Capture the cell that displays the provided text and extract its [X, Y] central coordinate. 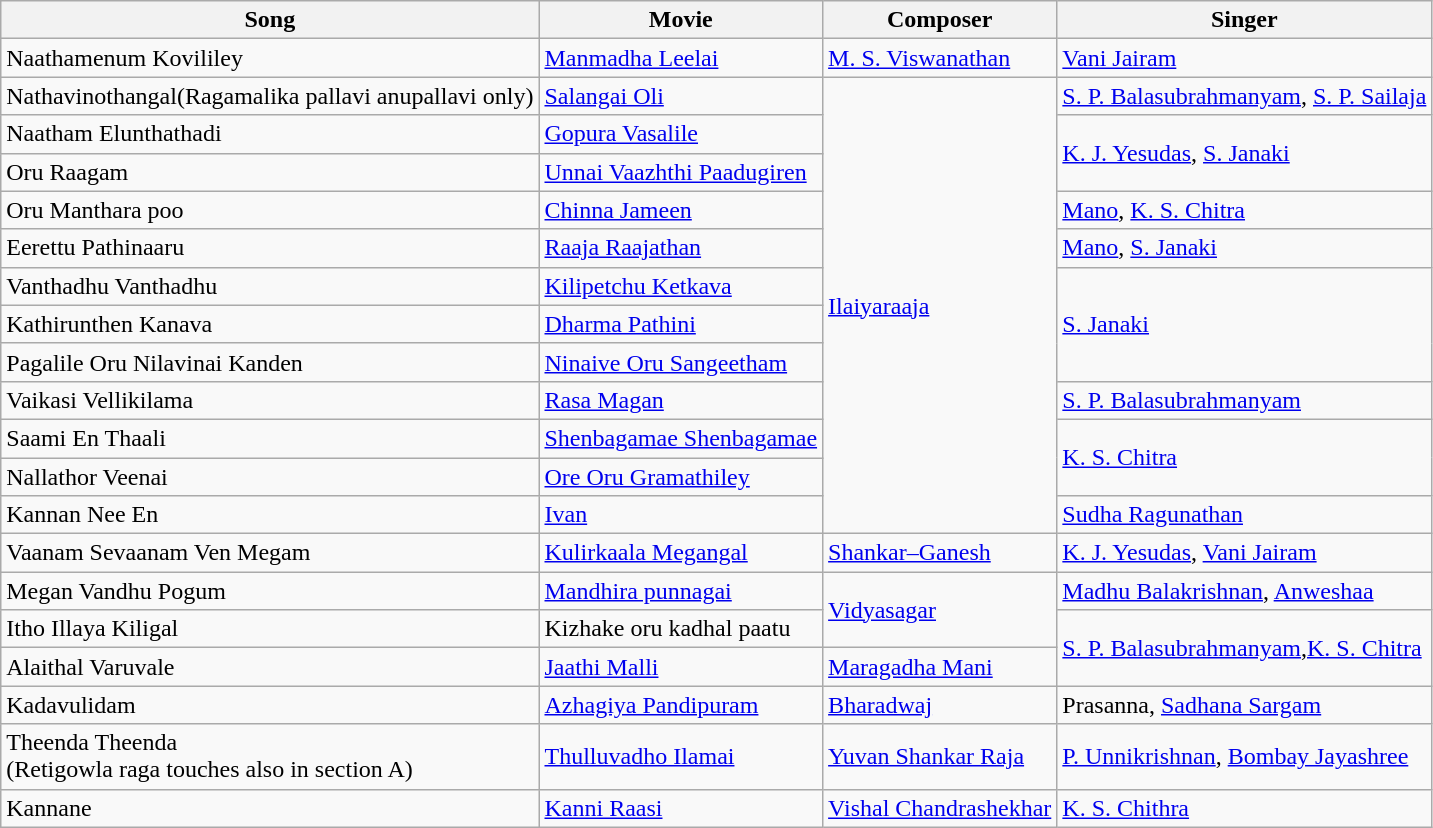
Manmadha Leelai [681, 58]
Kilipetchu Ketkava [681, 286]
Megan Vandhu Pogum [270, 591]
Sudha Ragunathan [1244, 515]
Jaathi Malli [681, 667]
Prasanna, Sadhana Sargam [1244, 705]
K. J. Yesudas, Vani Jairam [1244, 553]
S. P. Balasubrahmanyam,K. S. Chitra [1244, 648]
Nallathor Veenai [270, 477]
Itho Illaya Kiligal [270, 629]
Saami En Thaali [270, 438]
Mano, K. S. Chitra [1244, 210]
Unnai Vaazhthi Paadugiren [681, 172]
Yuvan Shankar Raja [940, 756]
Madhu Balakrishnan, Anweshaa [1244, 591]
K. S. Chithra [1244, 808]
Naathamenum Kovililey [270, 58]
Raaja Raajathan [681, 248]
Dharma Pathini [681, 324]
Mandhira punnagai [681, 591]
M. S. Viswanathan [940, 58]
Gopura Vasalile [681, 134]
Theenda Theenda(Retigowla raga touches also in section A) [270, 756]
Salangai Oli [681, 96]
Kadavulidam [270, 705]
Ilaiyaraaja [940, 306]
Movie [681, 20]
Alaithal Varuvale [270, 667]
Chinna Jameen [681, 210]
Pagalile Oru Nilavinai Kanden [270, 362]
Ninaive Oru Sangeetham [681, 362]
S. Janaki [1244, 324]
Kizhake oru kadhal paatu [681, 629]
Shankar–Ganesh [940, 553]
Ore Oru Gramathiley [681, 477]
Nathavinothangal(Ragamalika pallavi anupallavi only) [270, 96]
Rasa Magan [681, 400]
Mano, S. Janaki [1244, 248]
Ivan [681, 515]
Song [270, 20]
Kannan Nee En [270, 515]
Kulirkaala Megangal [681, 553]
Bharadwaj [940, 705]
Maragadha Mani [940, 667]
Kanni Raasi [681, 808]
Vaikasi Vellikilama [270, 400]
Thulluvadho Ilamai [681, 756]
S. P. Balasubrahmanyam, S. P. Sailaja [1244, 96]
Singer [1244, 20]
K. S. Chitra [1244, 457]
Shenbagamae Shenbagamae [681, 438]
K. J. Yesudas, S. Janaki [1244, 153]
Vani Jairam [1244, 58]
Kannane [270, 808]
Oru Raagam [270, 172]
Vaanam Sevaanam Ven Megam [270, 553]
P. Unnikrishnan, Bombay Jayashree [1244, 756]
Composer [940, 20]
Azhagiya Pandipuram [681, 705]
Vanthadhu Vanthadhu [270, 286]
Eerettu Pathinaaru [270, 248]
Vidyasagar [940, 610]
Oru Manthara poo [270, 210]
Vishal Chandrashekhar [940, 808]
S. P. Balasubrahmanyam [1244, 400]
Naatham Elunthathadi [270, 134]
Kathirunthen Kanava [270, 324]
